Scan for the cell matching the given text and deliver its [X, Y] coordinate at center. 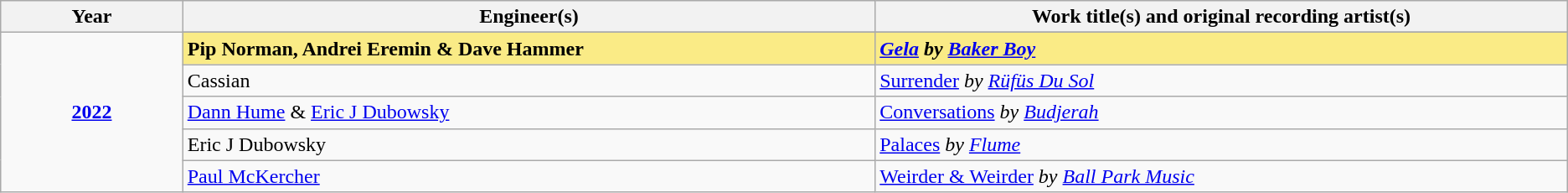
Surrender by Rüfüs Du Sol [1221, 81]
Weirder & Weirder by Ball Park Music [1221, 176]
Palaces by Flume [1221, 144]
Year [92, 17]
Engineer(s) [529, 17]
Gela by Baker Boy [1221, 49]
Eric J Dubowsky [529, 144]
Paul McKercher [529, 176]
Pip Norman, Andrei Eremin & Dave Hammer [529, 49]
Work title(s) and original recording artist(s) [1221, 17]
2022 [92, 112]
Dann Hume & Eric J Dubowsky [529, 112]
Conversations by Budjerah [1221, 112]
Cassian [529, 81]
